Scan for the cell matching the given text and deliver its [x, y] coordinate at center. 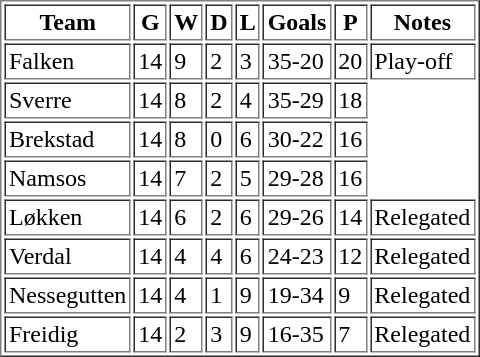
16-35 [297, 334]
Falken [67, 62]
Verdal [67, 256]
19-34 [297, 296]
Freidig [67, 334]
29-28 [297, 178]
24-23 [297, 256]
W [186, 22]
Team [67, 22]
G [150, 22]
0 [219, 140]
Notes [422, 22]
35-20 [297, 62]
1 [219, 296]
Brekstad [67, 140]
20 [350, 62]
30-22 [297, 140]
5 [248, 178]
29-26 [297, 218]
18 [350, 100]
12 [350, 256]
Goals [297, 22]
D [219, 22]
P [350, 22]
Play-off [422, 62]
Nessegutten [67, 296]
35-29 [297, 100]
Namsos [67, 178]
Løkken [67, 218]
Sverre [67, 100]
L [248, 22]
